Identify which cell holds the provided text, then report its (x, y) central coordinate. 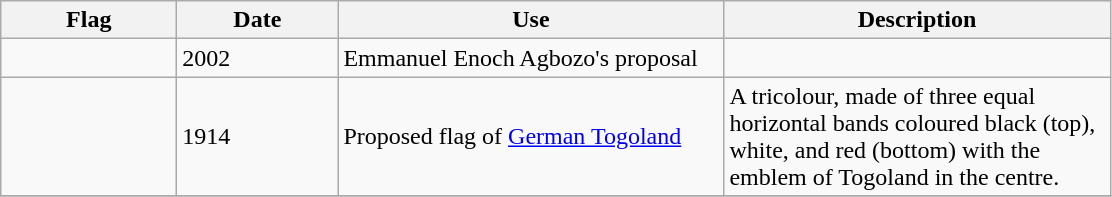
2002 (258, 58)
Use (531, 20)
Flag (89, 20)
A tricolour, made of three equal horizontal bands coloured black (top), white, and red (bottom) with the emblem of Togoland in the centre. (917, 136)
1914 (258, 136)
Proposed flag of German Togoland (531, 136)
Emmanuel Enoch Agbozo's proposal (531, 58)
Description (917, 20)
Date (258, 20)
